Pinpoint the cell where the given text exists, returning its (X, Y) midpoint coordinate. 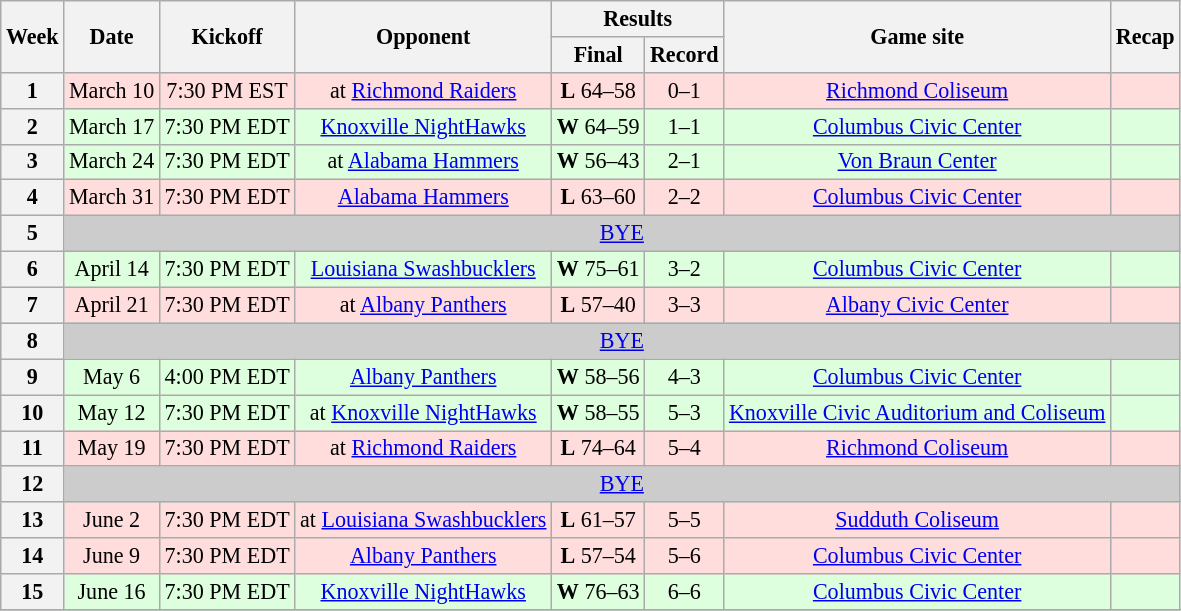
May 6 (112, 377)
Recap (1146, 36)
W 56–43 (598, 162)
Opponent (424, 36)
5–5 (684, 520)
Albany Civic Center (918, 305)
at Albany Panthers (424, 305)
7:30 PM EST (226, 90)
Results (638, 18)
April 21 (112, 305)
Date (112, 36)
Kickoff (226, 36)
4–3 (684, 377)
Final (598, 54)
1–1 (684, 126)
W 58–55 (598, 412)
10 (32, 412)
Sudduth Coliseum (918, 520)
Record (684, 54)
April 14 (112, 269)
5–4 (684, 448)
6 (32, 269)
June 9 (112, 556)
L 57–40 (598, 305)
March 24 (112, 162)
9 (32, 377)
12 (32, 484)
at Knoxville NightHawks (424, 412)
3–3 (684, 305)
Week (32, 36)
W 76–63 (598, 591)
June 2 (112, 520)
W 58–56 (598, 377)
L 57–54 (598, 556)
Von Braun Center (918, 162)
March 10 (112, 90)
11 (32, 448)
June 16 (112, 591)
3–2 (684, 269)
Knoxville Civic Auditorium and Coliseum (918, 412)
W 75–61 (598, 269)
March 31 (112, 198)
2–2 (684, 198)
at Alabama Hammers (424, 162)
May 12 (112, 412)
6–6 (684, 591)
March 17 (112, 126)
Louisiana Swashbucklers (424, 269)
5 (32, 233)
1 (32, 90)
L 61–57 (598, 520)
Alabama Hammers (424, 198)
at Louisiana Swashbucklers (424, 520)
0–1 (684, 90)
3 (32, 162)
L 63–60 (598, 198)
May 19 (112, 448)
L 74–64 (598, 448)
5–6 (684, 556)
2–1 (684, 162)
4 (32, 198)
14 (32, 556)
15 (32, 591)
Game site (918, 36)
8 (32, 341)
W 64–59 (598, 126)
7 (32, 305)
L 64–58 (598, 90)
2 (32, 126)
4:00 PM EDT (226, 377)
5–3 (684, 412)
13 (32, 520)
